Search for the cell housing the specified text and yield its (X, Y) center coordinate. 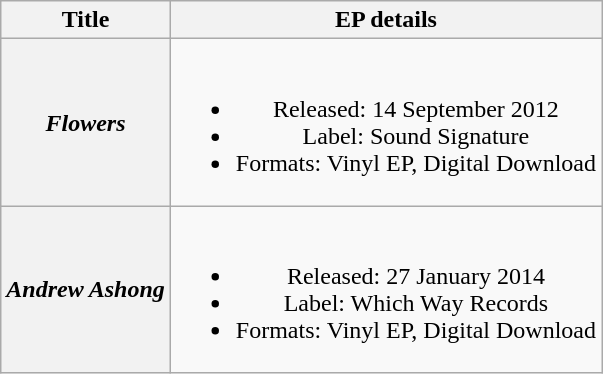
Andrew Ashong (86, 290)
EP details (386, 20)
Released: 27 January 2014Label: Which Way RecordsFormats: Vinyl EP, Digital Download (386, 290)
Released: 14 September 2012Label: Sound SignatureFormats: Vinyl EP, Digital Download (386, 122)
Flowers (86, 122)
Title (86, 20)
